Pinpoint the cell where the given text exists, returning its [x, y] midpoint coordinate. 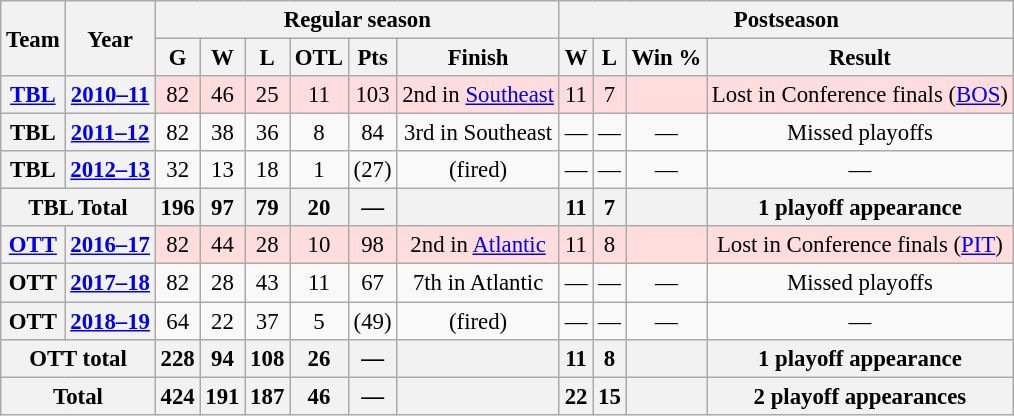
TBL Total [78, 208]
2010–11 [110, 95]
13 [222, 170]
2018–19 [110, 321]
Win % [666, 58]
196 [178, 208]
64 [178, 321]
OTT total [78, 358]
Lost in Conference finals (BOS) [860, 95]
(27) [372, 170]
103 [372, 95]
Result [860, 58]
2nd in Atlantic [478, 245]
108 [268, 358]
10 [320, 245]
424 [178, 396]
Total [78, 396]
67 [372, 283]
Lost in Conference finals (PIT) [860, 245]
2011–12 [110, 133]
G [178, 58]
37 [268, 321]
Team [33, 38]
2012–13 [110, 170]
2nd in Southeast [478, 95]
98 [372, 245]
3rd in Southeast [478, 133]
97 [222, 208]
2 playoff appearances [860, 396]
Postseason [786, 20]
44 [222, 245]
38 [222, 133]
2017–18 [110, 283]
5 [320, 321]
32 [178, 170]
228 [178, 358]
187 [268, 396]
25 [268, 95]
2016–17 [110, 245]
43 [268, 283]
Year [110, 38]
84 [372, 133]
Regular season [357, 20]
18 [268, 170]
1 [320, 170]
15 [610, 396]
79 [268, 208]
26 [320, 358]
36 [268, 133]
(49) [372, 321]
7th in Atlantic [478, 283]
OTL [320, 58]
20 [320, 208]
94 [222, 358]
191 [222, 396]
Pts [372, 58]
Finish [478, 58]
